Find where the given text appears and provide that cell's center as [X, Y] coordinate. 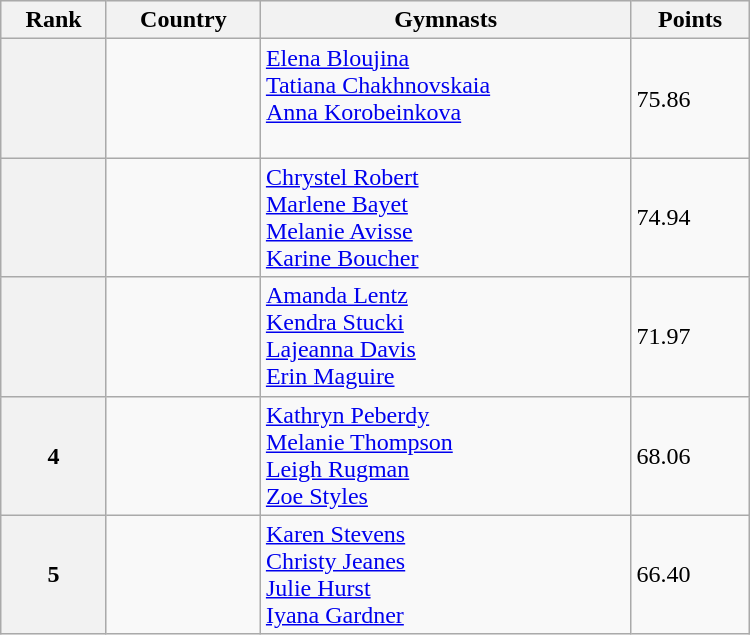
75.86 [690, 98]
4 [54, 456]
74.94 [690, 218]
Gymnasts [446, 20]
66.40 [690, 574]
Country [183, 20]
68.06 [690, 456]
Rank [54, 20]
Karen Stevens Christy Jeanes Julie Hurst Iyana Gardner [446, 574]
Amanda Lentz Kendra Stucki Lajeanna Davis Erin Maguire [446, 336]
Elena Bloujina Tatiana Chakhnovskaia Anna Korobeinkova [446, 98]
Kathryn Peberdy Melanie Thompson Leigh Rugman Zoe Styles [446, 456]
Points [690, 20]
71.97 [690, 336]
5 [54, 574]
Chrystel Robert Marlene Bayet Melanie Avisse Karine Boucher [446, 218]
